Output the (X, Y) coordinate of the center of the cell containing the given text.  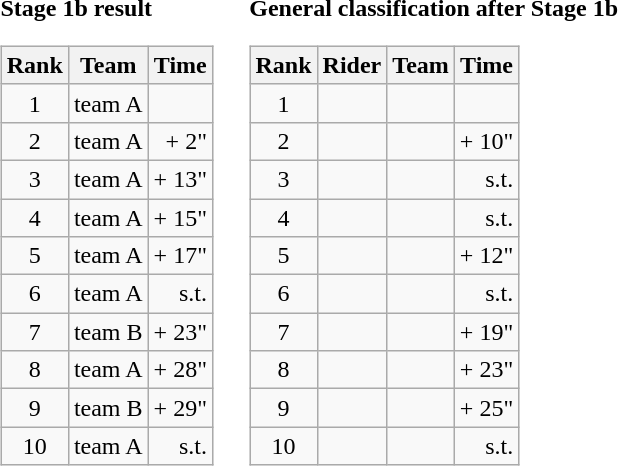
+ 2" (180, 141)
+ 25" (486, 408)
+ 28" (180, 370)
Rider (352, 65)
+ 12" (486, 256)
+ 29" (180, 408)
+ 10" (486, 141)
+ 19" (486, 332)
+ 17" (180, 256)
+ 13" (180, 179)
+ 15" (180, 217)
